Scan for the cell matching the given text and deliver its (X, Y) coordinate at center. 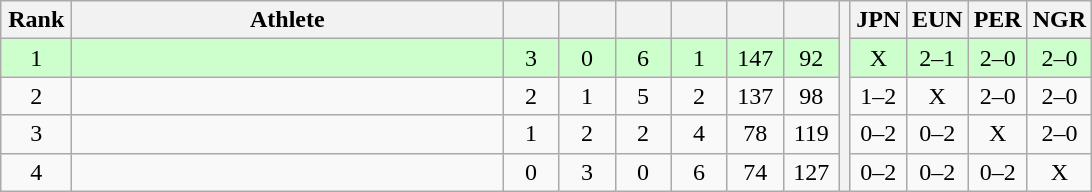
Athlete (288, 20)
JPN (878, 20)
78 (755, 134)
2–1 (937, 58)
NGR (1059, 20)
74 (755, 172)
Rank (36, 20)
EUN (937, 20)
98 (811, 96)
1–2 (878, 96)
127 (811, 172)
137 (755, 96)
PER (998, 20)
5 (643, 96)
147 (755, 58)
119 (811, 134)
92 (811, 58)
